Capture the cell that displays the provided text and extract its (X, Y) central coordinate. 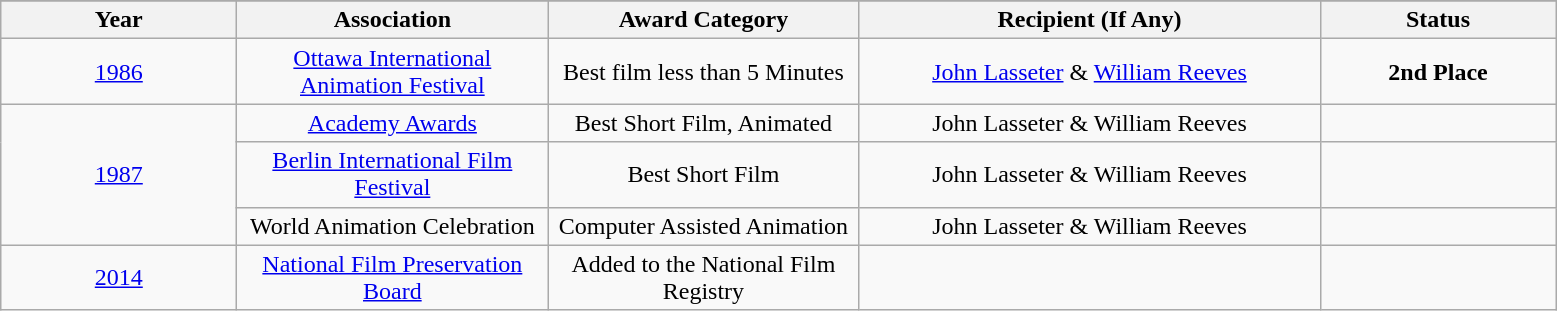
National Film Preservation Board (392, 278)
2014 (119, 278)
Status (1438, 20)
Berlin International Film Festival (392, 174)
Best Short Film (704, 174)
Best film less than 5 Minutes (704, 72)
1986 (119, 72)
2nd Place (1438, 72)
Year (119, 20)
Added to the National Film Registry (704, 278)
Ottawa International Animation Festival (392, 72)
Academy Awards (392, 123)
1987 (119, 174)
World Animation Celebration (392, 226)
Award Category (704, 20)
Best Short Film, Animated (704, 123)
Association (392, 20)
Recipient (If Any) (1090, 20)
Computer Assisted Animation (704, 226)
